Extract the [X, Y] coordinate from the center of the cell holding the provided text.  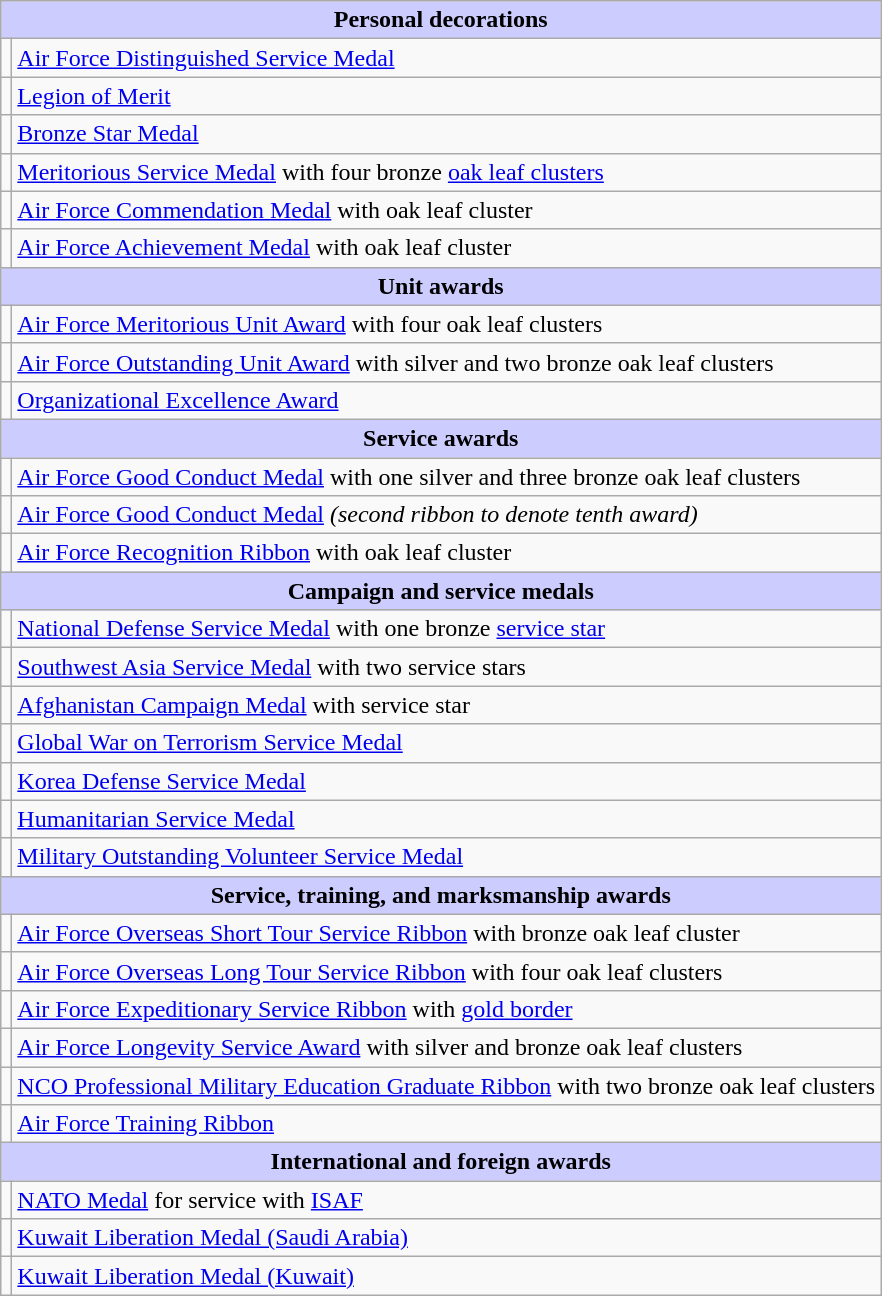
Air Force Longevity Service Award with silver and bronze oak leaf clusters [446, 1047]
National Defense Service Medal with one bronze service star [446, 629]
Humanitarian Service Medal [446, 819]
Air Force Meritorious Unit Award with four oak leaf clusters [446, 324]
Afghanistan Campaign Medal with service star [446, 705]
Air Force Outstanding Unit Award with silver and two bronze oak leaf clusters [446, 362]
Unit awards [441, 286]
NATO Medal for service with ISAF [446, 1200]
Air Force Overseas Long Tour Service Ribbon with four oak leaf clusters [446, 971]
Personal decorations [441, 20]
Bronze Star Medal [446, 134]
Air Force Good Conduct Medal with one silver and three bronze oak leaf clusters [446, 477]
Air Force Recognition Ribbon with oak leaf cluster [446, 553]
Air Force Commendation Medal with oak leaf cluster [446, 210]
Meritorious Service Medal with four bronze oak leaf clusters [446, 172]
Air Force Training Ribbon [446, 1124]
Air Force Expeditionary Service Ribbon with gold border [446, 1009]
Kuwait Liberation Medal (Kuwait) [446, 1276]
Kuwait Liberation Medal (Saudi Arabia) [446, 1238]
Global War on Terrorism Service Medal [446, 743]
Campaign and service medals [441, 591]
Korea Defense Service Medal [446, 781]
Legion of Merit [446, 96]
Air Force Overseas Short Tour Service Ribbon with bronze oak leaf cluster [446, 933]
NCO Professional Military Education Graduate Ribbon with two bronze oak leaf clusters [446, 1085]
Military Outstanding Volunteer Service Medal [446, 857]
Air Force Good Conduct Medal (second ribbon to denote tenth award) [446, 515]
Organizational Excellence Award [446, 400]
Air Force Distinguished Service Medal [446, 58]
Air Force Achievement Medal with oak leaf cluster [446, 248]
Southwest Asia Service Medal with two service stars [446, 667]
Service awards [441, 438]
International and foreign awards [441, 1162]
Service, training, and marksmanship awards [441, 895]
